Extract the [X, Y] coordinate from the center of the cell holding the provided text.  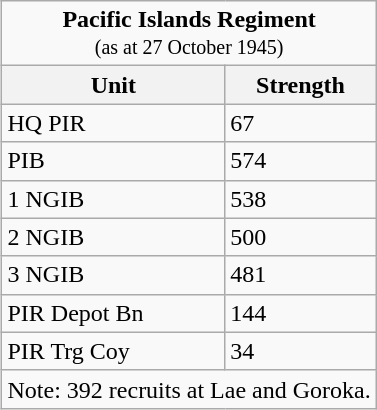
481 [300, 275]
PIB [114, 161]
HQ PIR [114, 123]
3 NGIB [114, 275]
PIR Depot Bn [114, 313]
574 [300, 161]
34 [300, 351]
500 [300, 237]
1 NGIB [114, 199]
Unit [114, 85]
67 [300, 123]
538 [300, 199]
PIR Trg Coy [114, 351]
144 [300, 313]
Strength [300, 85]
Pacific Islands Regiment(as at 27 October 1945) [189, 34]
2 NGIB [114, 237]
Note: 392 recruits at Lae and Goroka. [189, 389]
